Find where the given text appears and provide that cell's center as (X, Y) coordinate. 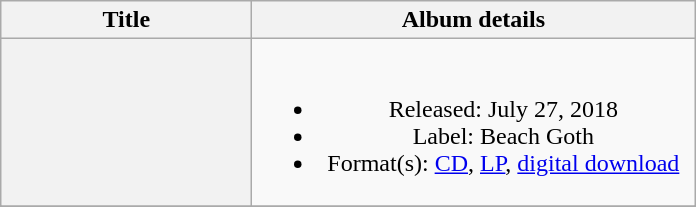
Title (126, 20)
Released: July 27, 2018Label: Beach GothFormat(s): CD, LP, digital download (474, 122)
Album details (474, 20)
